Determine the [x, y] coordinate at the center of the cell enclosing the given text.  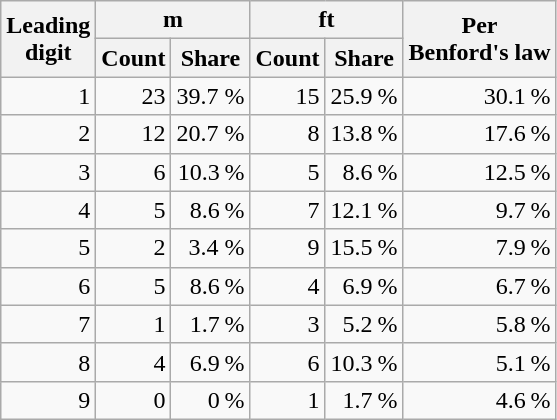
13.8 % [364, 134]
20.7 % [210, 134]
3.4 % [210, 248]
5.1 % [480, 362]
9.7 % [480, 210]
12 [134, 134]
Per Benford's law [480, 39]
12.5 % [480, 172]
30.1 % [480, 96]
17.6 % [480, 134]
25.9 % [364, 96]
ft [326, 20]
m [173, 20]
5.2 % [364, 324]
5.8 % [480, 324]
39.7 % [210, 96]
7.9 % [480, 248]
0 % [210, 400]
23 [134, 96]
0 [134, 400]
15.5 % [364, 248]
15 [288, 96]
4.6 % [480, 400]
12.1 % [364, 210]
6.7 % [480, 286]
Leading digit [48, 39]
